Pinpoint the cell where the given text exists, returning its (x, y) midpoint coordinate. 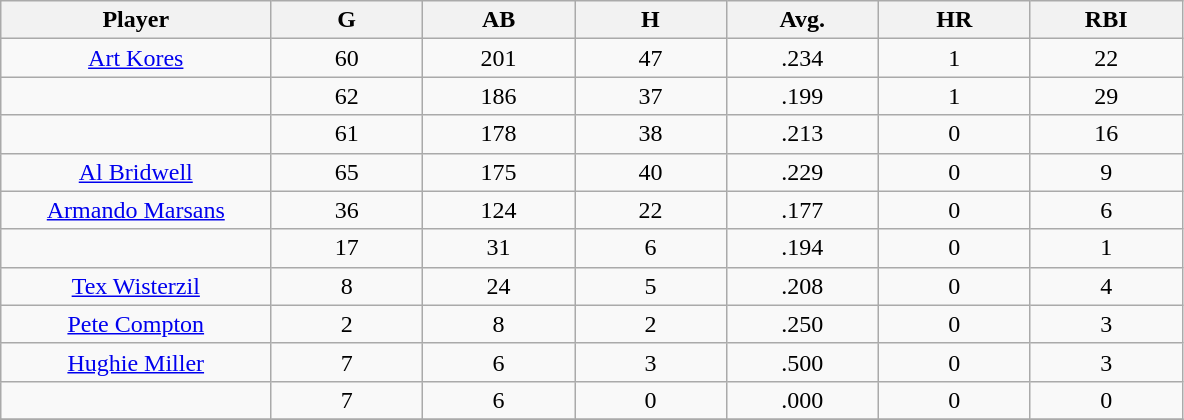
AB (499, 20)
47 (651, 58)
Armando Marsans (136, 210)
H (651, 20)
.229 (802, 172)
Player (136, 20)
37 (651, 96)
.177 (802, 210)
61 (347, 134)
Pete Compton (136, 324)
.199 (802, 96)
.234 (802, 58)
.500 (802, 362)
31 (499, 248)
24 (499, 286)
175 (499, 172)
40 (651, 172)
62 (347, 96)
201 (499, 58)
G (347, 20)
9 (1106, 172)
124 (499, 210)
.250 (802, 324)
.000 (802, 400)
Hughie Miller (136, 362)
36 (347, 210)
178 (499, 134)
38 (651, 134)
Tex Wisterzil (136, 286)
16 (1106, 134)
65 (347, 172)
29 (1106, 96)
Al Bridwell (136, 172)
17 (347, 248)
5 (651, 286)
Avg. (802, 20)
.208 (802, 286)
RBI (1106, 20)
186 (499, 96)
60 (347, 58)
Art Kores (136, 58)
4 (1106, 286)
HR (954, 20)
.194 (802, 248)
.213 (802, 134)
